Return the [X, Y] coordinate for the center point of the cell that contains the specified text.  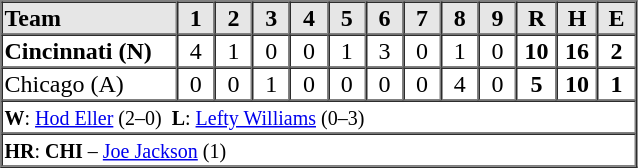
9 [498, 18]
8 [460, 18]
Chicago (A) [90, 84]
7 [422, 18]
H [577, 18]
Cincinnati (N) [90, 50]
HR: CHI – Joe Jackson (1) [319, 150]
E [616, 18]
R [536, 18]
W: Hod Eller (2–0) L: Lefty Williams (0–3) [319, 116]
16 [577, 50]
6 [385, 18]
Team [90, 18]
